Determine the (X, Y) coordinate at the center of the cell enclosing the given text.  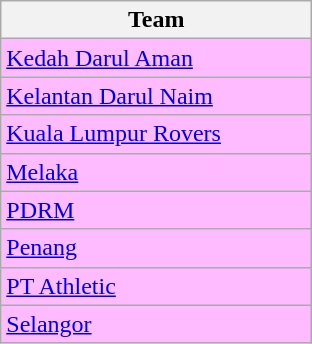
Selangor (156, 324)
PT Athletic (156, 286)
Kuala Lumpur Rovers (156, 134)
Melaka (156, 172)
Kedah Darul Aman (156, 58)
Penang (156, 248)
PDRM (156, 210)
Kelantan Darul Naim (156, 96)
Team (156, 20)
